For the text-containing cell, return its midpoint in [x, y] coordinate format. 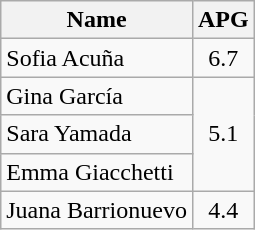
5.1 [223, 134]
Emma Giacchetti [97, 172]
Sara Yamada [97, 134]
6.7 [223, 58]
Sofia Acuña [97, 58]
Gina García [97, 96]
4.4 [223, 210]
APG [223, 20]
Name [97, 20]
Juana Barrionuevo [97, 210]
